Extract the [X, Y] coordinate from the center of the cell holding the provided text.  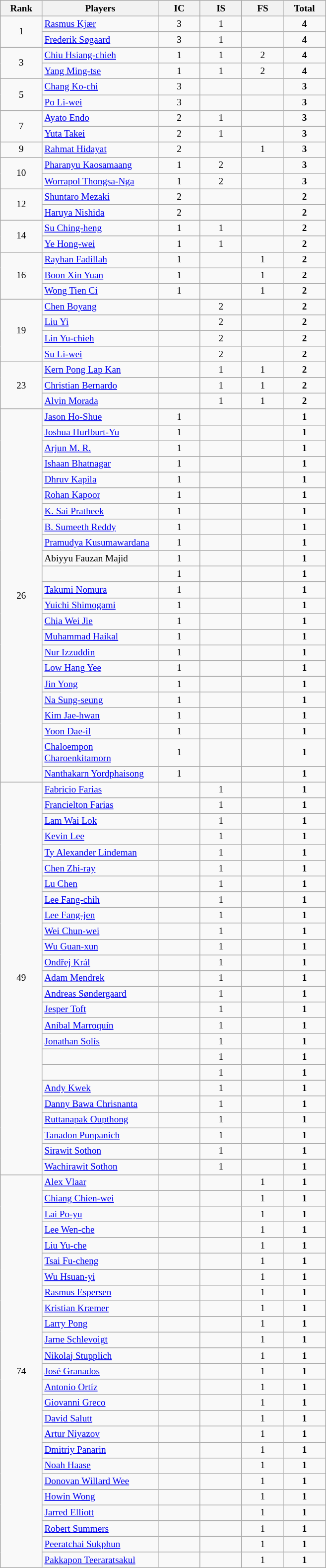
Yuta Takei [100, 134]
16 [21, 275]
12 [21, 205]
19 [21, 331]
Chang Ko-chi [100, 87]
Adam Mendrek [100, 978]
Wu Hsuan-yi [100, 1277]
Pharanyu Kaosamaang [100, 165]
Rank [21, 8]
José Granados [100, 1371]
Chaloempon Charoenkitamorn [100, 753]
Rasmus Espersen [100, 1293]
Muhammad Haikal [100, 637]
Rasmus Kjær [100, 24]
Su Li-wei [100, 354]
Artur Niyazov [100, 1434]
26 [21, 595]
Antonio Ortíz [100, 1387]
Kim Jae-hwan [100, 715]
Danny Bawa Chrisnanta [100, 1104]
Alex Vlaar [100, 1182]
Lee Fang-jen [100, 916]
Nikolaj Stupplich [100, 1355]
74 [21, 1371]
Giovanni Greco [100, 1403]
Wei Chun-wei [100, 931]
Takumi Nomura [100, 590]
7 [21, 126]
Andy Kwek [100, 1089]
10 [21, 173]
9 [21, 150]
Robert Summers [100, 1529]
Jarred Elliott [100, 1513]
Wachirawit Sothon [100, 1167]
Na Sung-seung [100, 700]
Frederik Søgaard [100, 40]
Joshua Hurlburt-Yu [100, 433]
Po Li-wei [100, 102]
Arjun M. R. [100, 448]
Ye Hong-wei [100, 244]
Dmitriy Panarin [100, 1450]
Chiu Hsiang-chieh [100, 55]
Jason Ho-Shue [100, 417]
Wu Guan-xun [100, 947]
Lu Chen [100, 884]
Dhruv Kapila [100, 480]
Nur Izzuddin [100, 653]
Worrapol Thongsa-Nga [100, 181]
Total [304, 8]
Abiyyu Fauzan Majid [100, 558]
Jin Yong [100, 684]
Aníbal Marroquín [100, 1025]
Boon Xin Yuan [100, 275]
Lin Yu-chieh [100, 338]
Rohan Kapoor [100, 495]
Alvin Morada [100, 401]
Christian Bernardo [100, 386]
Wong Tien Ci [100, 291]
Yoon Dae-il [100, 731]
Lee Wen-che [100, 1230]
Liu Yu-che [100, 1246]
Chen Zhi-ray [100, 868]
Ayato Endo [100, 118]
Liu Yi [100, 322]
Tsai Fu-cheng [100, 1261]
David Salutt [100, 1418]
Chen Boyang [100, 307]
B. Sumeeth Reddy [100, 527]
23 [21, 386]
Players [100, 8]
5 [21, 94]
Fabricio Farias [100, 789]
14 [21, 236]
Ondřej Král [100, 962]
Andreas Søndergaard [100, 994]
Kristian Kræmer [100, 1309]
Kern Pong Lap Kan [100, 370]
Ishaan Bhatnagar [100, 464]
Lam Wai Lok [100, 821]
Yuichi Shimogami [100, 606]
Haruya Nishida [100, 213]
Donovan Willard Wee [100, 1482]
Ty Alexander Lindeman [100, 853]
Sirawit Sothon [100, 1151]
Ruttanapak Oupthong [100, 1120]
Francielton Farias [100, 805]
Chia Wei Jie [100, 622]
Pramudya Kusumawardana [100, 543]
Jonathan Solís [100, 1041]
K. Sai Pratheek [100, 511]
Yang Ming-tse [100, 71]
Lai Po-yu [100, 1214]
Chiang Chien-wei [100, 1198]
Lee Fang-chih [100, 900]
Larry Pong [100, 1324]
Jarne Schlevoigt [100, 1340]
Rahmat Hidayat [100, 150]
Nanthakarn Yordphaisong [100, 774]
Pakkapon Teeraratsakul [100, 1560]
Shuntaro Mezaki [100, 197]
Noah Haase [100, 1466]
Jesper Toft [100, 1010]
Rayhan Fadillah [100, 260]
IS [221, 8]
Peeratchai Sukphun [100, 1544]
Kevin Lee [100, 837]
Tanadon Punpanich [100, 1136]
Su Ching-heng [100, 229]
Howin Wong [100, 1497]
IC [179, 8]
FS [262, 8]
Low Hang Yee [100, 668]
49 [21, 978]
